Extract the [X, Y] coordinate from the center of the cell holding the provided text.  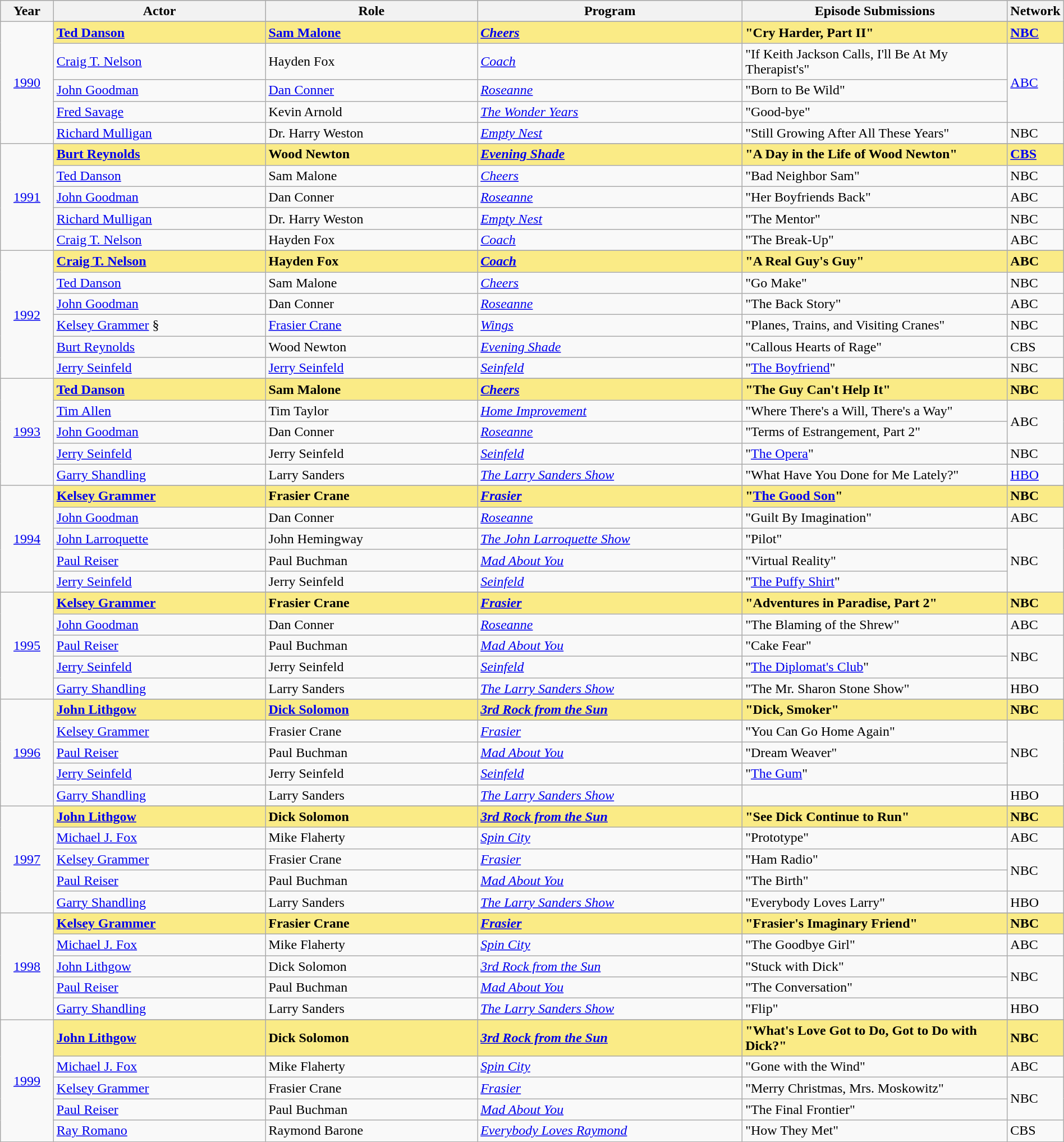
"How They Met" [875, 1131]
"If Keith Jackson Calls, I'll Be At My Therapist's" [875, 62]
"Frasier's Imaginary Friend" [875, 923]
1996 [27, 753]
"The Final Frontier" [875, 1109]
1993 [27, 432]
Program [610, 11]
"Dream Weaver" [875, 753]
Tim Taylor [372, 411]
"Gone with the Wind" [875, 1067]
Raymond Barone [372, 1131]
Episode Submissions [875, 11]
"Adventures in Paradise, Part 2" [875, 603]
Ray Romano [159, 1131]
"Virtual Reality" [875, 560]
"Planes, Trains, and Visiting Cranes" [875, 325]
"The Mentor" [875, 218]
"The Break-Up" [875, 240]
1995 [27, 645]
"The Back Story" [875, 304]
"The Blaming of the Shrew" [875, 625]
"Dick, Smoker" [875, 710]
1994 [27, 539]
"Pilot" [875, 539]
"Merry Christmas, Mrs. Moskowitz" [875, 1088]
"You Can Go Home Again" [875, 731]
1990 [27, 83]
"What Have You Done for Me Lately?" [875, 475]
Actor [159, 11]
"The Birth" [875, 880]
John Larroquette [159, 539]
"Bad Neighbor Sam" [875, 176]
"Ham Radio" [875, 859]
Wings [610, 325]
Role [372, 11]
"The Goodbye Girl" [875, 944]
"Still Growing After All These Years" [875, 133]
The Wonder Years [610, 112]
"The Puffy Shirt" [875, 581]
"A Day in the Life of Wood Newton" [875, 154]
"Good-bye" [875, 112]
"A Real Guy's Guy" [875, 261]
"Callous Hearts of Rage" [875, 347]
"Prototype" [875, 838]
"Cake Fear" [875, 646]
"The Boyfriend" [875, 368]
"See Dick Continue to Run" [875, 817]
"Go Make" [875, 282]
"Where There's a Will, There's a Way" [875, 411]
Kelsey Grammer § [159, 325]
"The Conversation" [875, 988]
Kevin Arnold [372, 112]
"The Mr. Sharon Stone Show" [875, 689]
Fred Savage [159, 112]
"Everybody Loves Larry" [875, 902]
"Terms of Estrangement, Part 2" [875, 432]
John Hemingway [372, 539]
1999 [27, 1081]
"Stuck with Dick" [875, 966]
"The Diplomat's Club" [875, 667]
1992 [27, 314]
Everybody Loves Raymond [610, 1131]
"The Gum" [875, 774]
"Her Boyfriends Back" [875, 197]
1991 [27, 197]
Home Improvement [610, 411]
"Guilt By Imagination" [875, 517]
"The Guy Can't Help It" [875, 389]
1997 [27, 859]
"Born to Be Wild" [875, 90]
"What's Love Got to Do, Got to Do with Dick?" [875, 1038]
The John Larroquette Show [610, 539]
"The Opera" [875, 453]
Year [27, 11]
Tim Allen [159, 411]
"Cry Harder, Part II" [875, 33]
"The Good Son" [875, 496]
Network [1035, 11]
"Flip" [875, 1009]
1998 [27, 966]
